From the cell containing the given text, extract its center point as (x, y) coordinate. 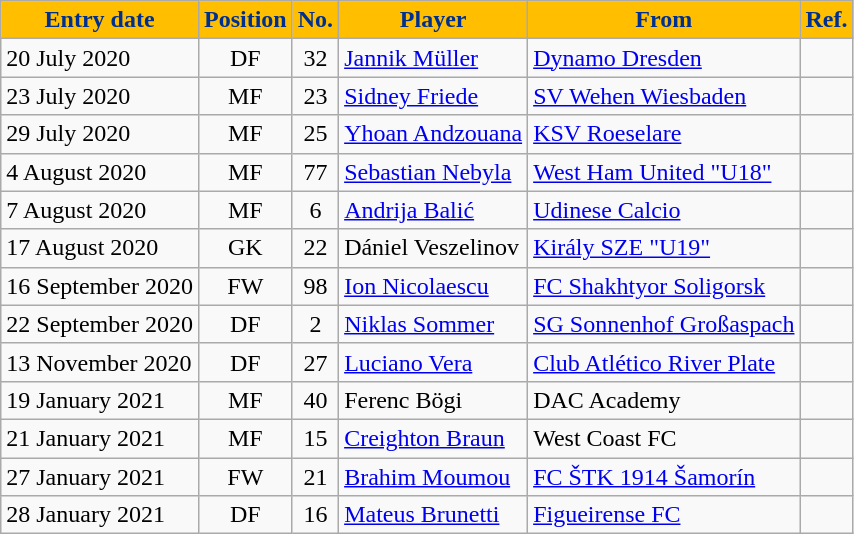
16 (315, 515)
7 August 2020 (100, 210)
20 July 2020 (100, 58)
Position (245, 20)
22 September 2020 (100, 324)
Udinese Calcio (664, 210)
28 January 2021 (100, 515)
Luciano Vera (434, 362)
Entry date (100, 20)
Ion Nicolaescu (434, 286)
No. (315, 20)
23 July 2020 (100, 96)
KSV Roeselare (664, 134)
27 January 2021 (100, 477)
27 (315, 362)
32 (315, 58)
Király SZE "U19" (664, 248)
Dániel Veszelinov (434, 248)
Club Atlético River Plate (664, 362)
77 (315, 172)
98 (315, 286)
Player (434, 20)
SG Sonnenhof Großaspach (664, 324)
Ref. (826, 20)
40 (315, 400)
16 September 2020 (100, 286)
Sidney Friede (434, 96)
Andrija Balić (434, 210)
Jannik Müller (434, 58)
29 July 2020 (100, 134)
17 August 2020 (100, 248)
Niklas Sommer (434, 324)
Ferenc Bögi (434, 400)
Figueirense FC (664, 515)
21 (315, 477)
Brahim Moumou (434, 477)
21 January 2021 (100, 438)
Creighton Braun (434, 438)
13 November 2020 (100, 362)
19 January 2021 (100, 400)
6 (315, 210)
2 (315, 324)
25 (315, 134)
From (664, 20)
FC Shakhtyor Soligorsk (664, 286)
West Ham United "U18" (664, 172)
FC ŠTK 1914 Šamorín (664, 477)
SV Wehen Wiesbaden (664, 96)
15 (315, 438)
Dynamo Dresden (664, 58)
22 (315, 248)
Yhoan Andzouana (434, 134)
4 August 2020 (100, 172)
West Coast FC (664, 438)
23 (315, 96)
Sebastian Nebyla (434, 172)
DAC Academy (664, 400)
GK (245, 248)
Mateus Brunetti (434, 515)
